Scan for the cell matching the given text and deliver its [X, Y] coordinate at center. 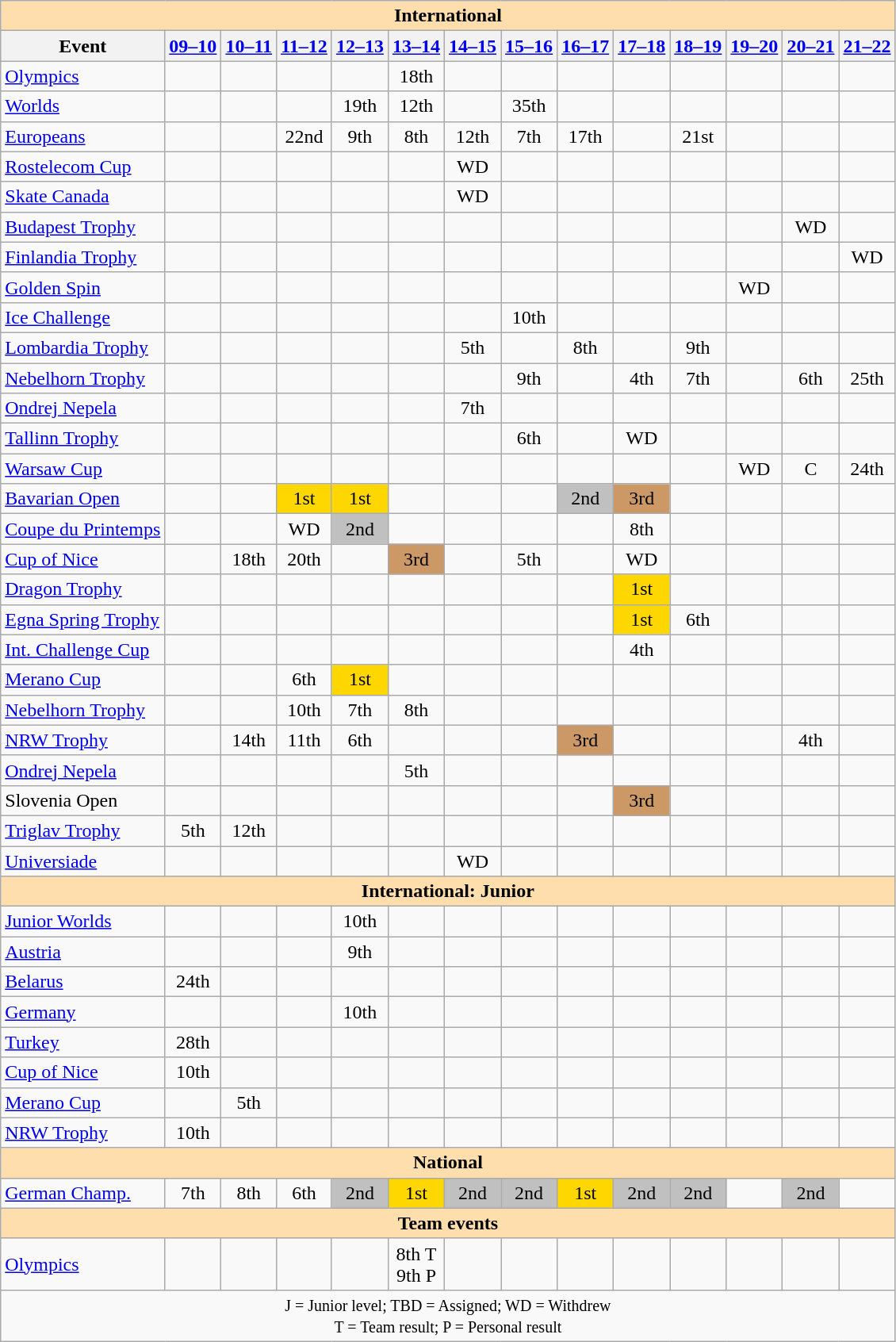
17–18 [642, 46]
21st [698, 136]
17th [585, 136]
Int. Challenge Cup [82, 650]
Germany [82, 1012]
Junior Worlds [82, 922]
20–21 [810, 46]
Europeans [82, 136]
International: Junior [448, 891]
Triglav Trophy [82, 830]
Belarus [82, 982]
Event [82, 46]
10–11 [249, 46]
25th [867, 378]
Warsaw Cup [82, 469]
15–16 [530, 46]
8th T 9th P [415, 1264]
35th [530, 106]
13–14 [415, 46]
14–15 [473, 46]
International [448, 16]
21–22 [867, 46]
Dragon Trophy [82, 589]
09–10 [193, 46]
20th [304, 559]
Budapest Trophy [82, 227]
German Champ. [82, 1193]
Team events [448, 1223]
Lombardia Trophy [82, 347]
Turkey [82, 1042]
Austria [82, 952]
C [810, 469]
Tallinn Trophy [82, 439]
22nd [304, 136]
19th [360, 106]
Slovenia Open [82, 800]
Worlds [82, 106]
Skate Canada [82, 197]
16–17 [585, 46]
12–13 [360, 46]
Ice Challenge [82, 317]
11–12 [304, 46]
18–19 [698, 46]
Universiade [82, 861]
14th [249, 740]
19–20 [755, 46]
Egna Spring Trophy [82, 619]
J = Junior level; TBD = Assigned; WD = Withdrew T = Team result; P = Personal result [448, 1315]
Golden Spin [82, 287]
National [448, 1163]
Bavarian Open [82, 499]
Rostelecom Cup [82, 167]
Finlandia Trophy [82, 257]
Coupe du Printemps [82, 529]
28th [193, 1042]
11th [304, 740]
